Return the [X, Y] coordinate for the center point of the cell that contains the specified text.  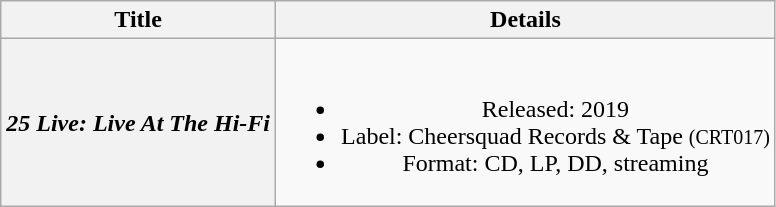
Title [138, 20]
Released: 2019Label: Cheersquad Records & Tape (CRT017)Format: CD, LP, DD, streaming [526, 122]
25 Live: Live At The Hi-Fi [138, 122]
Details [526, 20]
